Return the (x, y) coordinate for the center point of the cell that contains the specified text.  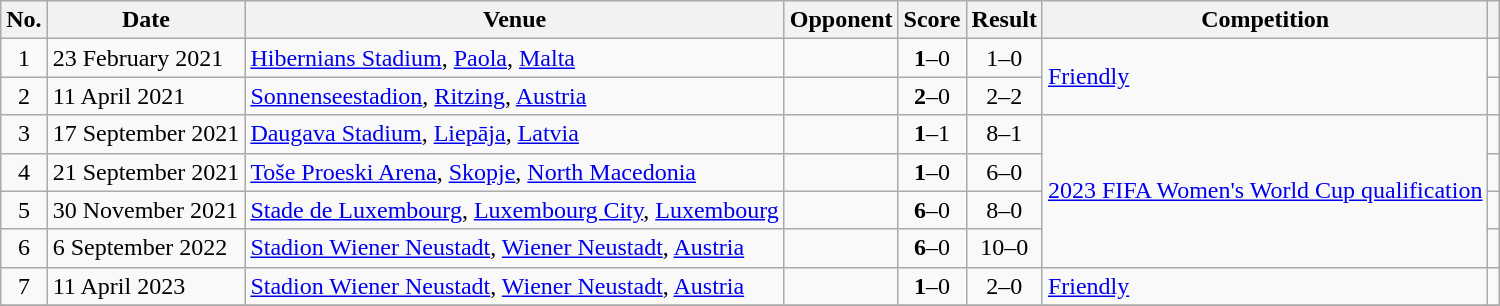
5 (24, 210)
1–1 (932, 134)
1 (24, 58)
3 (24, 134)
8–0 (1004, 210)
Venue (514, 20)
Toše Proeski Arena, Skopje, North Macedonia (514, 172)
Opponent (841, 20)
Date (146, 20)
Score (932, 20)
Sonnenseestadion, Ritzing, Austria (514, 96)
8–1 (1004, 134)
Daugava Stadium, Liepāja, Latvia (514, 134)
11 April 2023 (146, 286)
10–0 (1004, 248)
2 (24, 96)
23 February 2021 (146, 58)
Competition (1265, 20)
30 November 2021 (146, 210)
2–2 (1004, 96)
7 (24, 286)
Result (1004, 20)
4 (24, 172)
Hibernians Stadium, Paola, Malta (514, 58)
2023 FIFA Women's World Cup qualification (1265, 191)
6 September 2022 (146, 248)
Stade de Luxembourg, Luxembourg City, Luxembourg (514, 210)
No. (24, 20)
21 September 2021 (146, 172)
6 (24, 248)
11 April 2021 (146, 96)
17 September 2021 (146, 134)
